Detect which cell encompasses the target text, then output its (x, y) center coordinate. 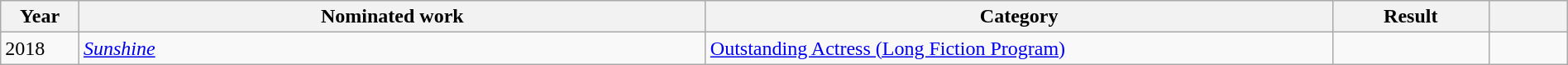
Outstanding Actress (Long Fiction Program) (1019, 48)
2018 (40, 48)
Year (40, 17)
Sunshine (392, 48)
Nominated work (392, 17)
Category (1019, 17)
Result (1411, 17)
